Extract the (x, y) coordinate from the center of the cell holding the provided text.  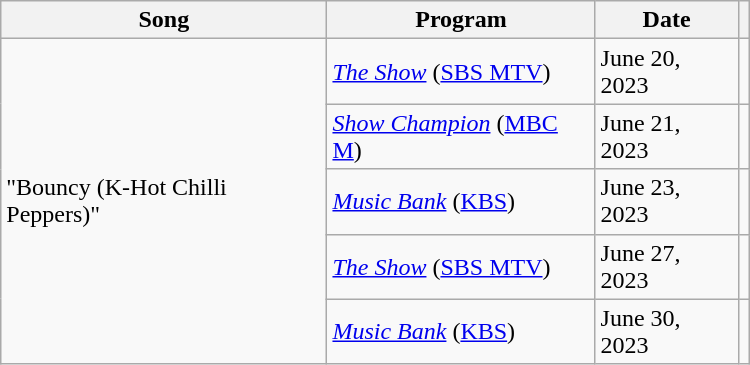
Song (164, 20)
Program (461, 20)
June 27, 2023 (666, 266)
Show Champion (MBC M) (461, 136)
June 23, 2023 (666, 202)
"Bouncy (K-Hot Chilli Peppers)" (164, 202)
June 30, 2023 (666, 332)
June 21, 2023 (666, 136)
Date (666, 20)
June 20, 2023 (666, 72)
